Output the [x, y] coordinate of the center of the cell containing the given text.  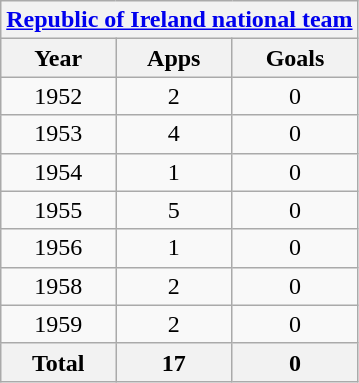
1955 [58, 210]
1959 [58, 324]
1953 [58, 134]
Year [58, 58]
5 [174, 210]
1956 [58, 248]
Apps [174, 58]
1958 [58, 286]
Total [58, 362]
4 [174, 134]
Goals [295, 58]
1952 [58, 96]
17 [174, 362]
Republic of Ireland national team [180, 20]
1954 [58, 172]
